Identify which cell holds the provided text, then report its [x, y] central coordinate. 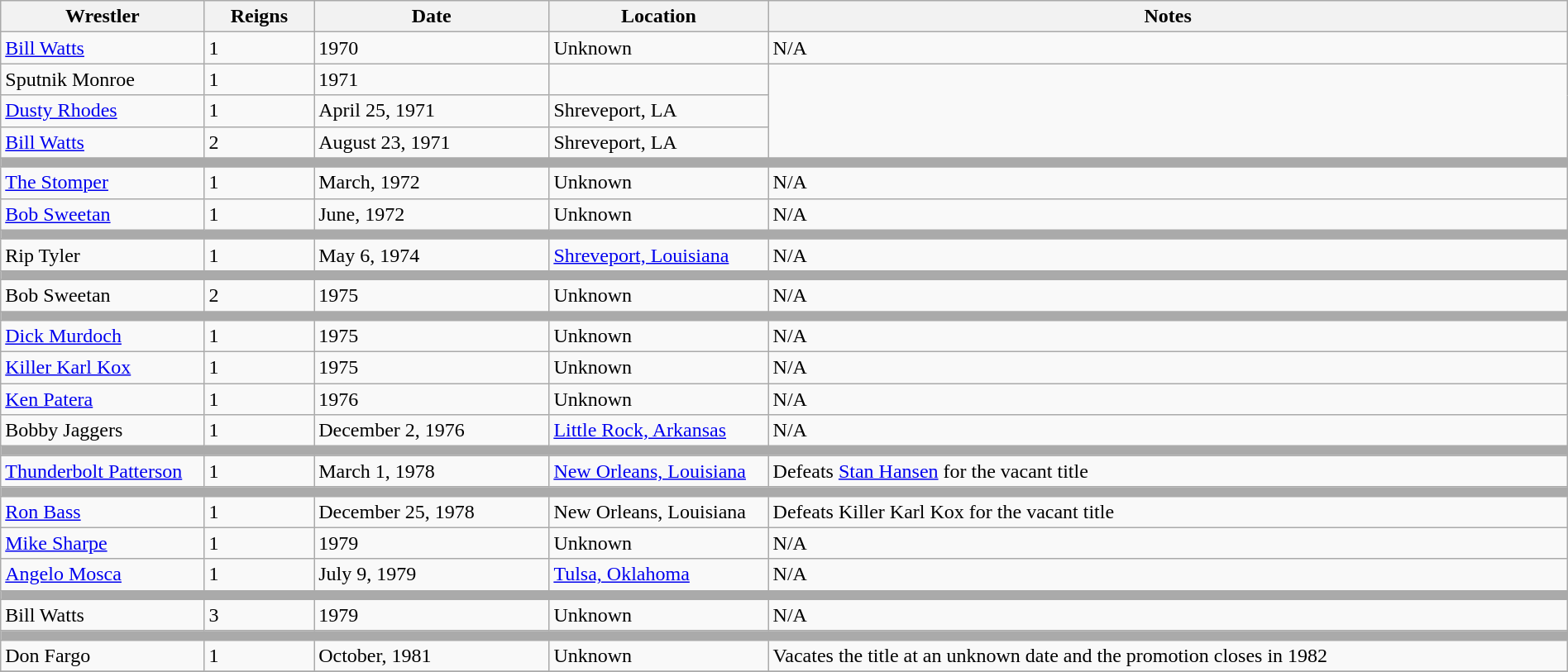
March 1, 1978 [432, 471]
December 2, 1976 [432, 431]
Defeats Stan Hansen for the vacant title [1168, 471]
Little Rock, Arkansas [658, 431]
Reigns [260, 17]
Angelo Mosca [103, 574]
Don Fargo [103, 655]
April 25, 1971 [432, 111]
1970 [432, 48]
Thunderbolt Patterson [103, 471]
1971 [432, 79]
Vacates the title at an unknown date and the promotion closes in 1982 [1168, 655]
Wrestler [103, 17]
Dusty Rhodes [103, 111]
The Stomper [103, 183]
Defeats Killer Karl Kox for the vacant title [1168, 512]
1976 [432, 399]
Ken Patera [103, 399]
Bobby Jaggers [103, 431]
3 [260, 615]
March, 1972 [432, 183]
July 9, 1979 [432, 574]
Sputnik Monroe [103, 79]
Shreveport, Louisiana [658, 255]
Ron Bass [103, 512]
Rip Tyler [103, 255]
Killer Karl Kox [103, 368]
Tulsa, Oklahoma [658, 574]
Date [432, 17]
Mike Sharpe [103, 543]
Dick Murdoch [103, 336]
October, 1981 [432, 655]
Location [658, 17]
December 25, 1978 [432, 512]
Notes [1168, 17]
May 6, 1974 [432, 255]
June, 1972 [432, 214]
August 23, 1971 [432, 142]
